Detect which cell encompasses the target text, then output its (X, Y) center coordinate. 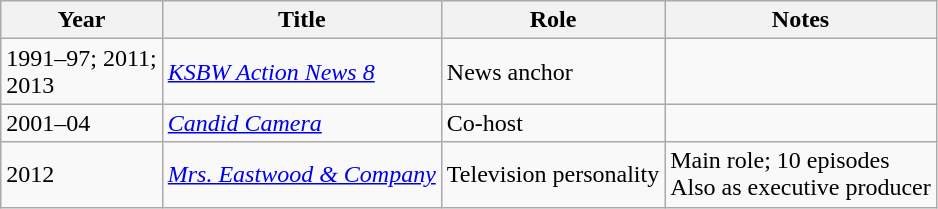
Mrs. Eastwood & Company (302, 174)
KSBW Action News 8 (302, 72)
1991–97; 2011;2013 (82, 72)
Television personality (552, 174)
Main role; 10 episodesAlso as executive producer (801, 174)
Candid Camera (302, 123)
Co-host (552, 123)
Title (302, 20)
2001–04 (82, 123)
Role (552, 20)
Year (82, 20)
News anchor (552, 72)
Notes (801, 20)
2012 (82, 174)
